Determine the [x, y] coordinate at the center of the cell enclosing the given text.  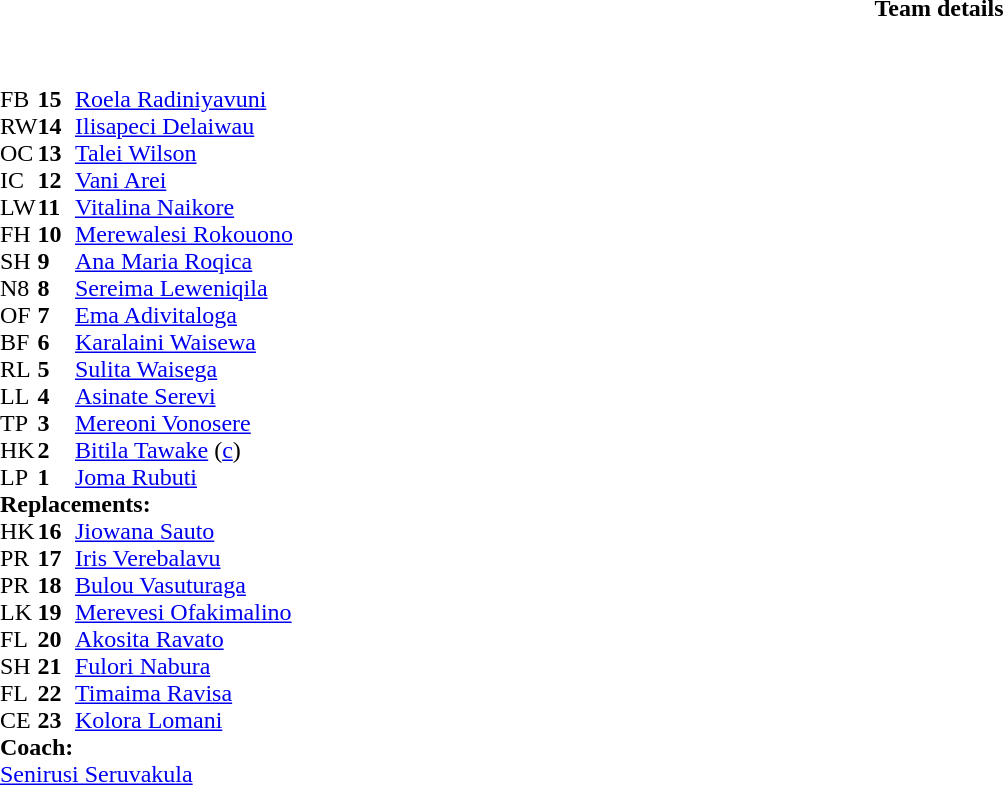
4 [57, 396]
OC [19, 154]
Akosita Ravato [184, 640]
LK [19, 612]
9 [57, 262]
Ana Maria Roqica [184, 262]
Iris Verebalavu [184, 558]
6 [57, 342]
14 [57, 126]
LP [19, 478]
Mereoni Vonosere [184, 424]
Coach: [146, 748]
13 [57, 154]
Kolora Lomani [184, 720]
CE [19, 720]
23 [57, 720]
Merevesi Ofakimalino [184, 612]
Karalaini Waisewa [184, 342]
Joma Rubuti [184, 478]
8 [57, 288]
16 [57, 532]
TP [19, 424]
RW [19, 126]
RL [19, 370]
12 [57, 180]
Sereima Leweniqila [184, 288]
Bitila Tawake (c) [184, 450]
Roela Radiniyavuni [184, 100]
Merewalesi Rokouono [184, 234]
5 [57, 370]
FB [19, 100]
Talei Wilson [184, 154]
17 [57, 558]
Vani Arei [184, 180]
BF [19, 342]
22 [57, 694]
19 [57, 612]
LL [19, 396]
Vitalina Naikore [184, 208]
FH [19, 234]
Asinate Serevi [184, 396]
21 [57, 666]
20 [57, 640]
3 [57, 424]
Fulori Nabura [184, 666]
10 [57, 234]
18 [57, 586]
Jiowana Sauto [184, 532]
Sulita Waisega [184, 370]
Bulou Vasuturaga [184, 586]
OF [19, 316]
LW [19, 208]
N8 [19, 288]
IC [19, 180]
2 [57, 450]
Timaima Ravisa [184, 694]
1 [57, 478]
Ilisapeci Delaiwau [184, 126]
11 [57, 208]
7 [57, 316]
15 [57, 100]
Replacements: [146, 504]
Ema Adivitaloga [184, 316]
